Capture the cell that displays the provided text and extract its (X, Y) central coordinate. 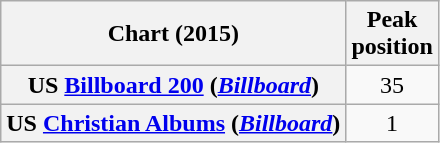
35 (392, 85)
Chart (2015) (174, 34)
1 (392, 123)
US Billboard 200 (Billboard) (174, 85)
US Christian Albums (Billboard) (174, 123)
Peakposition (392, 34)
